Extract the (x, y) coordinate from the center of the cell holding the provided text.  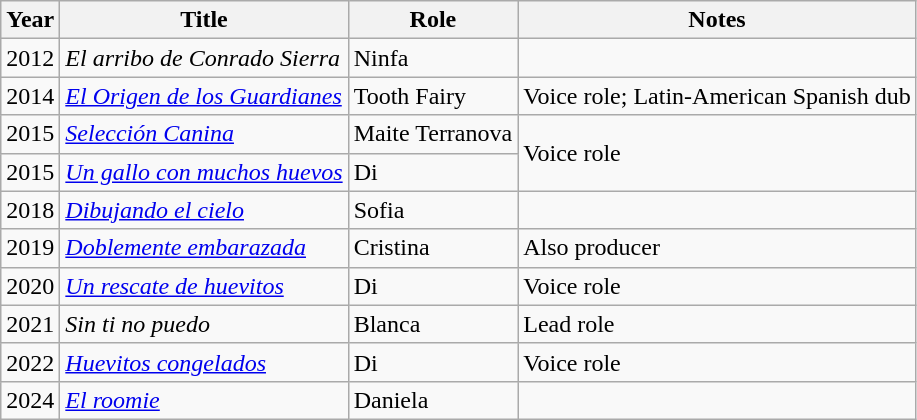
2024 (30, 400)
Un rescate de huevitos (204, 286)
Year (30, 20)
Voice role; Latin-American Spanish dub (718, 96)
Dibujando el cielo (204, 210)
2022 (30, 362)
Notes (718, 20)
Cristina (433, 248)
2012 (30, 58)
El arribo de Conrado Sierra (204, 58)
Daniela (433, 400)
2020 (30, 286)
Role (433, 20)
El roomie (204, 400)
Ninfa (433, 58)
Huevitos congelados (204, 362)
Un gallo con muchos huevos (204, 172)
Selección Canina (204, 134)
Sin ti no puedo (204, 324)
2019 (30, 248)
2021 (30, 324)
2014 (30, 96)
Maite Terranova (433, 134)
Lead role (718, 324)
El Origen de los Guardianes (204, 96)
Sofia (433, 210)
Also producer (718, 248)
Title (204, 20)
Doblemente embarazada (204, 248)
Tooth Fairy (433, 96)
2018 (30, 210)
Blanca (433, 324)
